Capture the cell that displays the provided text and extract its (X, Y) central coordinate. 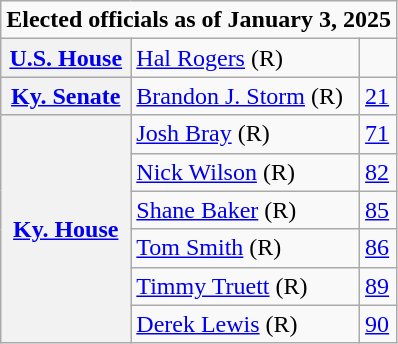
Ky. House (66, 229)
89 (378, 286)
90 (378, 324)
Ky. Senate (66, 96)
86 (378, 248)
Brandon J. Storm (R) (246, 96)
Tom Smith (R) (246, 248)
71 (378, 134)
Elected officials as of January 3, 2025 (199, 20)
21 (378, 96)
Shane Baker (R) (246, 210)
Josh Bray (R) (246, 134)
Timmy Truett (R) (246, 286)
U.S. House (66, 58)
82 (378, 172)
85 (378, 210)
Hal Rogers (R) (246, 58)
Derek Lewis (R) (246, 324)
Nick Wilson (R) (246, 172)
